Scan for the cell matching the given text and deliver its [X, Y] coordinate at center. 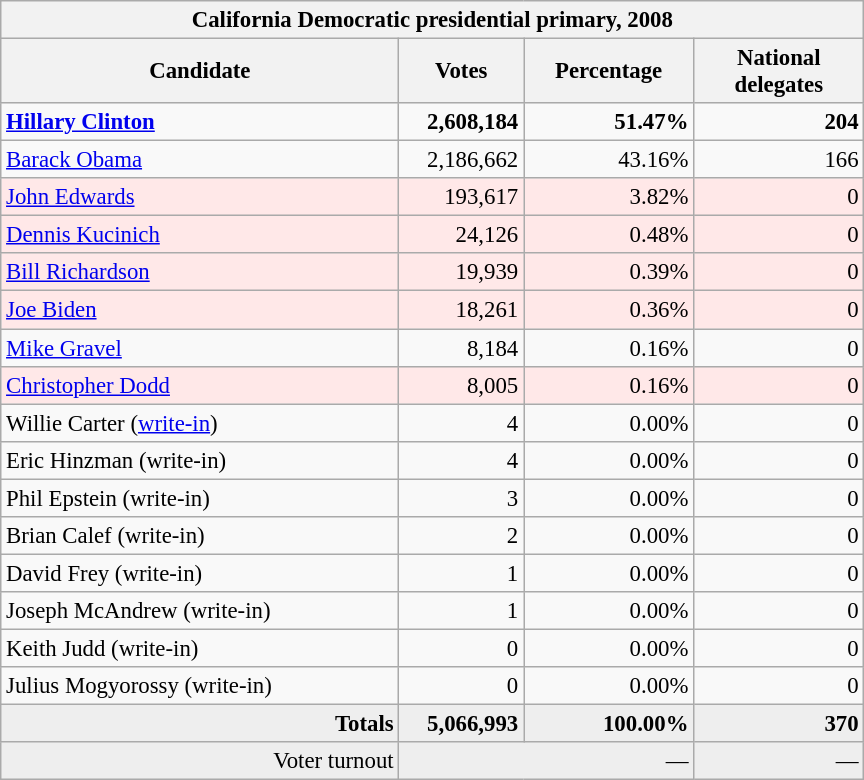
5,066,993 [462, 724]
43.16% [609, 160]
370 [779, 724]
National delegates [779, 72]
18,261 [462, 310]
Totals [200, 724]
19,939 [462, 273]
2,608,184 [462, 122]
Eric Hinzman (write-in) [200, 460]
Julius Mogyorossy (write-in) [200, 686]
Barack Obama [200, 160]
8,005 [462, 385]
204 [779, 122]
Voter turnout [200, 761]
Mike Gravel [200, 348]
Joseph McAndrew (write-in) [200, 611]
3.82% [609, 197]
California Democratic presidential primary, 2008 [432, 20]
Brian Calef (write-in) [200, 536]
51.47% [609, 122]
0.48% [609, 235]
Dennis Kucinich [200, 235]
Phil Epstein (write-in) [200, 498]
John Edwards [200, 197]
2,186,662 [462, 160]
Candidate [200, 72]
166 [779, 160]
0.39% [609, 273]
Willie Carter (write-in) [200, 423]
Hillary Clinton [200, 122]
Joe Biden [200, 310]
Keith Judd (write-in) [200, 648]
Christopher Dodd [200, 385]
Bill Richardson [200, 273]
193,617 [462, 197]
3 [462, 498]
24,126 [462, 235]
Percentage [609, 72]
David Frey (write-in) [200, 573]
2 [462, 536]
0.36% [609, 310]
100.00% [609, 724]
Votes [462, 72]
8,184 [462, 348]
